Return the (x, y) coordinate for the center point of the cell that contains the specified text.  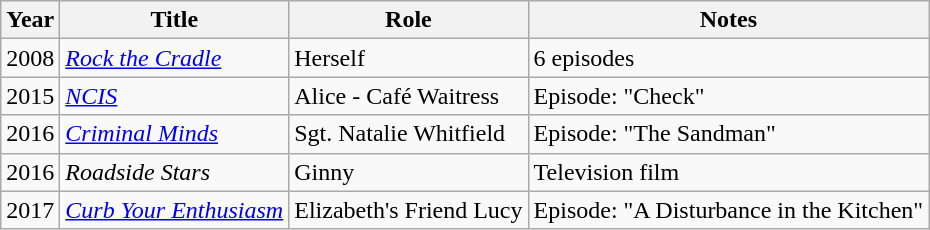
Alice - Café Waitress (408, 96)
Episode: "The Sandman" (728, 134)
Ginny (408, 172)
Television film (728, 172)
Rock the Cradle (174, 58)
Episode: "A Disturbance in the Kitchen" (728, 210)
Herself (408, 58)
2008 (30, 58)
6 episodes (728, 58)
Role (408, 20)
Title (174, 20)
Roadside Stars (174, 172)
Curb Your Enthusiasm (174, 210)
2015 (30, 96)
Criminal Minds (174, 134)
2017 (30, 210)
NCIS (174, 96)
Notes (728, 20)
Episode: "Check" (728, 96)
Year (30, 20)
Elizabeth's Friend Lucy (408, 210)
Sgt. Natalie Whitfield (408, 134)
